Determine the [X, Y] coordinate at the center of the cell enclosing the given text.  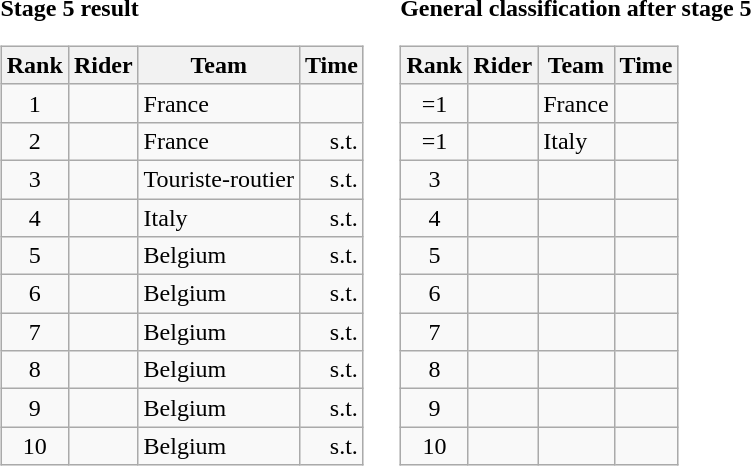
2 [34, 141]
Touriste-routier [218, 179]
1 [34, 103]
